Locate the cell with the specified text and output its (x, y) center coordinate. 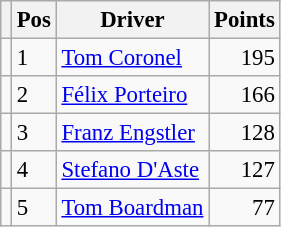
1 (34, 58)
166 (244, 95)
Driver (132, 20)
Points (244, 20)
77 (244, 208)
Franz Engstler (132, 133)
Pos (34, 20)
Tom Boardman (132, 208)
Stefano D'Aste (132, 170)
128 (244, 133)
Félix Porteiro (132, 95)
127 (244, 170)
4 (34, 170)
5 (34, 208)
2 (34, 95)
Tom Coronel (132, 58)
195 (244, 58)
3 (34, 133)
